Locate the cell with the specified text and output its (x, y) center coordinate. 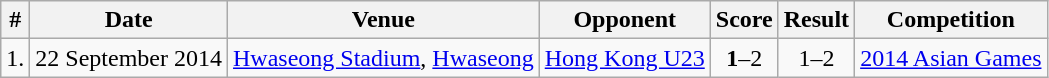
Competition (951, 20)
Result (816, 20)
# (16, 20)
Hong Kong U23 (624, 58)
Score (744, 20)
1. (16, 58)
Hwaseong Stadium, Hwaseong (384, 58)
22 September 2014 (129, 58)
Venue (384, 20)
Date (129, 20)
Opponent (624, 20)
2014 Asian Games (951, 58)
